Extract the (X, Y) coordinate from the center of the cell holding the provided text.  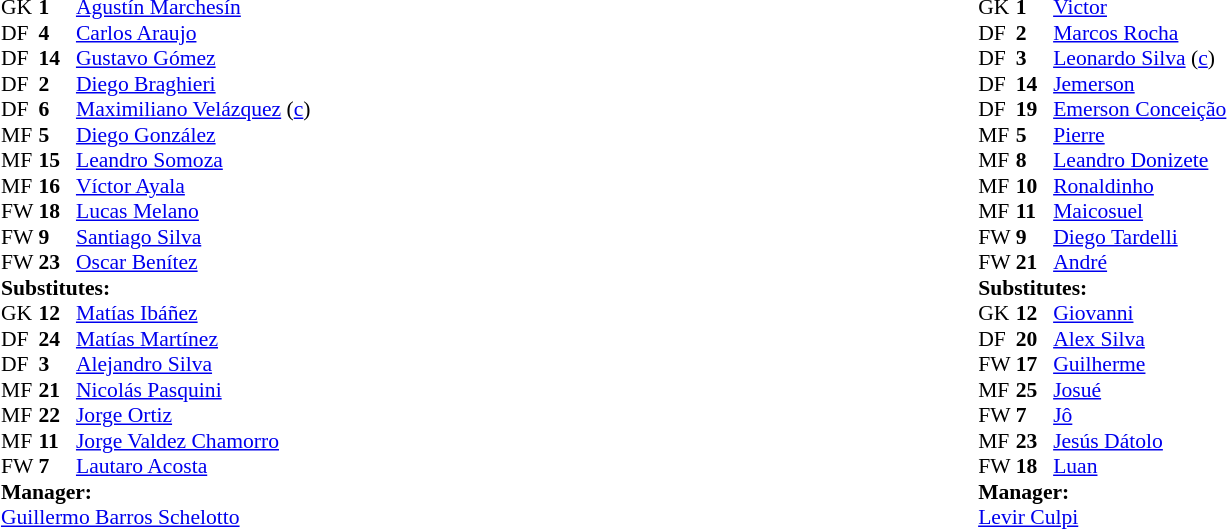
Matías Ibáñez (194, 313)
Jorge Ortiz (194, 415)
6 (57, 109)
Santiago Silva (194, 237)
Luan (1140, 467)
20 (1035, 339)
Jesús Dátolo (1140, 441)
Leandro Somoza (194, 161)
Diego Braghieri (194, 84)
4 (57, 33)
10 (1035, 186)
Lucas Melano (194, 211)
22 (57, 415)
17 (1035, 365)
Diego González (194, 135)
Gustavo Gómez (194, 59)
Emerson Conceição (1140, 109)
Jô (1140, 415)
Pierre (1140, 135)
Giovanni (1140, 313)
16 (57, 186)
André (1140, 263)
Jorge Valdez Chamorro (194, 441)
Guilherme (1140, 365)
15 (57, 161)
Nicolás Pasquini (194, 390)
8 (1035, 161)
Diego Tardelli (1140, 237)
Leandro Donizete (1140, 161)
Ronaldinho (1140, 186)
Alejandro Silva (194, 365)
Matías Martínez (194, 339)
Maicosuel (1140, 211)
Leonardo Silva (c) (1140, 59)
Josué (1140, 390)
Carlos Araujo (194, 33)
Oscar Benítez (194, 263)
Lautaro Acosta (194, 467)
Jemerson (1140, 84)
Víctor Ayala (194, 186)
19 (1035, 109)
Maximiliano Velázquez (c) (194, 109)
Marcos Rocha (1140, 33)
24 (57, 339)
Alex Silva (1140, 339)
25 (1035, 390)
